Locate the cell with the specified text and output its (X, Y) center coordinate. 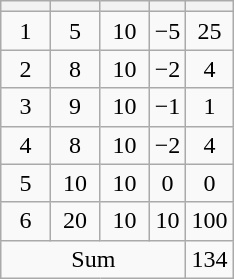
−5 (168, 31)
9 (75, 107)
25 (210, 31)
2 (26, 69)
Sum (94, 259)
3 (26, 107)
−1 (168, 107)
100 (210, 221)
134 (210, 259)
6 (26, 221)
20 (75, 221)
